Determine the [x, y] coordinate at the center of the cell enclosing the given text.  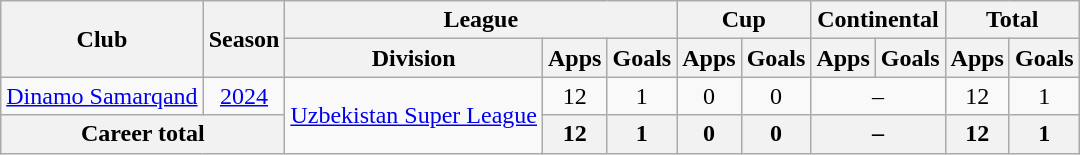
Dinamo Samarqand [102, 96]
Uzbekistan Super League [414, 115]
Career total [143, 134]
Division [414, 58]
Season [244, 39]
Cup [744, 20]
Continental [878, 20]
League [481, 20]
2024 [244, 96]
Club [102, 39]
Total [1012, 20]
